Find where the given text appears and provide that cell's center as (x, y) coordinate. 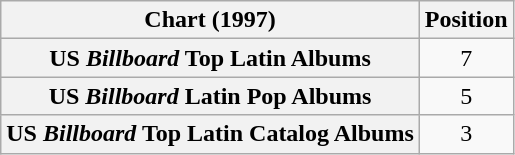
US Billboard Top Latin Catalog Albums (210, 134)
7 (466, 58)
Chart (1997) (210, 20)
5 (466, 96)
3 (466, 134)
US Billboard Top Latin Albums (210, 58)
US Billboard Latin Pop Albums (210, 96)
Position (466, 20)
